From the cell containing the given text, extract its center point as (X, Y) coordinate. 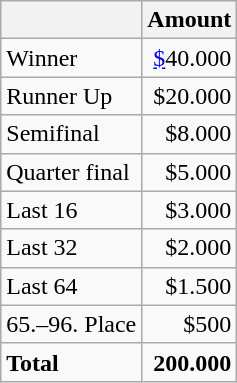
Quarter final (72, 172)
Semifinal (72, 134)
$500 (190, 324)
$5.000 (190, 172)
$40.000 (190, 58)
Winner (72, 58)
$8.000 (190, 134)
$3.000 (190, 210)
Amount (190, 20)
Total (72, 362)
$1.500 (190, 286)
$20.000 (190, 96)
65.–96. Place (72, 324)
Runner Up (72, 96)
Last 64 (72, 286)
Last 32 (72, 248)
200.000 (190, 362)
$2.000 (190, 248)
Last 16 (72, 210)
